Search for the cell housing the specified text and yield its (X, Y) center coordinate. 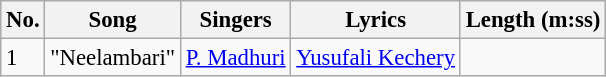
No. (23, 20)
P. Madhuri (236, 58)
Song (112, 20)
"Neelambari" (112, 58)
1 (23, 58)
Singers (236, 20)
Length (m:ss) (532, 20)
Lyrics (376, 20)
Yusufali Kechery (376, 58)
